Output the (X, Y) coordinate of the center of the cell containing the given text.  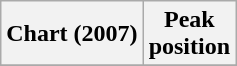
Chart (2007) (72, 34)
Peakposition (189, 34)
